From the cell containing the given text, extract its center point as [x, y] coordinate. 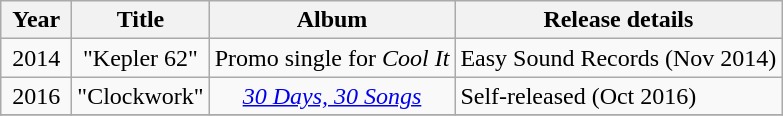
2016 [36, 96]
Album [332, 20]
Easy Sound Records (Nov 2014) [618, 58]
Year [36, 20]
30 Days, 30 Songs [332, 96]
Self-released (Oct 2016) [618, 96]
2014 [36, 58]
"Clockwork" [140, 96]
Title [140, 20]
"Kepler 62" [140, 58]
Promo single for Cool It [332, 58]
Release details [618, 20]
